Return (X, Y) of the center of cell containing provided text 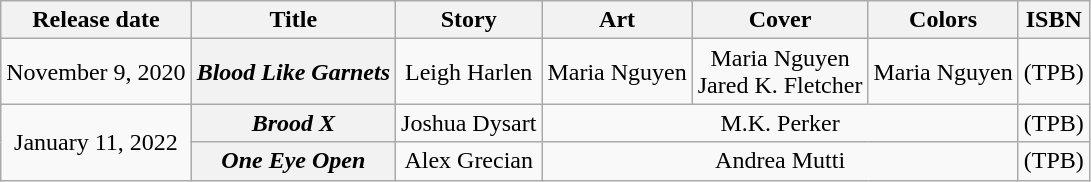
Alex Grecian (469, 161)
January 11, 2022 (96, 142)
Title (293, 20)
Joshua Dysart (469, 123)
One Eye Open (293, 161)
ISBN (1054, 20)
Release date (96, 20)
Maria NguyenJared K. Fletcher (780, 72)
Art (617, 20)
Cover (780, 20)
Story (469, 20)
Colors (943, 20)
Leigh Harlen (469, 72)
Brood X (293, 123)
Blood Like Garnets (293, 72)
November 9, 2020 (96, 72)
M.K. Perker (780, 123)
Andrea Mutti (780, 161)
